Determine the (x, y) coordinate at the center of the cell enclosing the given text.  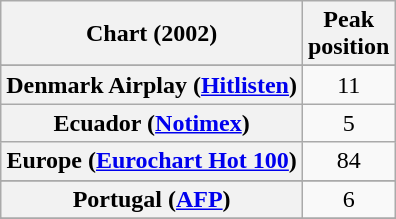
Denmark Airplay (Hitlisten) (152, 85)
Ecuador (Notimex) (152, 123)
84 (348, 161)
Chart (2002) (152, 34)
Peakposition (348, 34)
Europe (Eurochart Hot 100) (152, 161)
5 (348, 123)
Portugal (AFP) (152, 199)
11 (348, 85)
6 (348, 199)
